Determine the (x, y) coordinate at the center of the cell enclosing the given text.  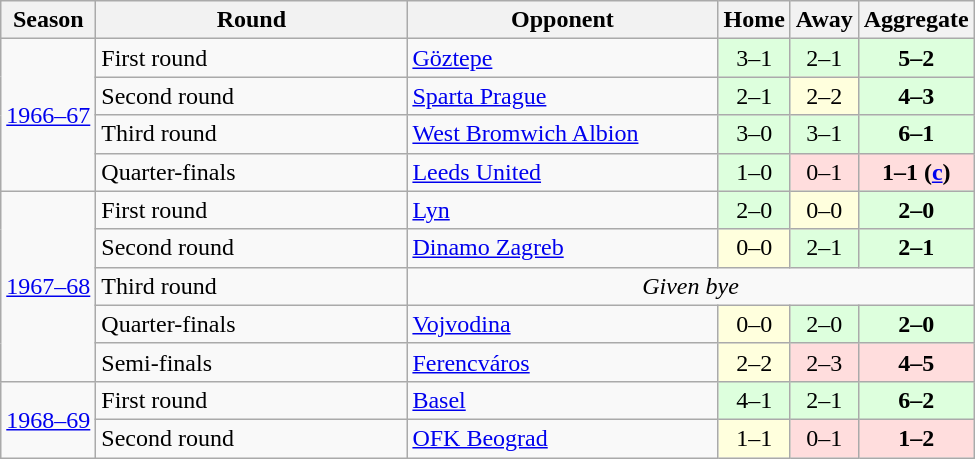
OFK Beograd (562, 438)
1–0 (754, 172)
Dinamo Zagreb (562, 248)
Semi-finals (252, 362)
Away (824, 20)
Sparta Prague (562, 96)
6–2 (916, 400)
6–1 (916, 134)
4–3 (916, 96)
Season (48, 20)
4–5 (916, 362)
Basel (562, 400)
Göztepe (562, 58)
Leeds United (562, 172)
Lyn (562, 210)
1–1 (754, 438)
1967–68 (48, 286)
Round (252, 20)
1–2 (916, 438)
Vojvodina (562, 324)
3–0 (754, 134)
2–3 (824, 362)
1–1 (c) (916, 172)
West Bromwich Albion (562, 134)
1966–67 (48, 115)
Given bye (690, 286)
Aggregate (916, 20)
Ferencváros (562, 362)
4–1 (754, 400)
Opponent (562, 20)
1968–69 (48, 419)
5–2 (916, 58)
Home (754, 20)
